Locate the cell with the specified text and output its [x, y] center coordinate. 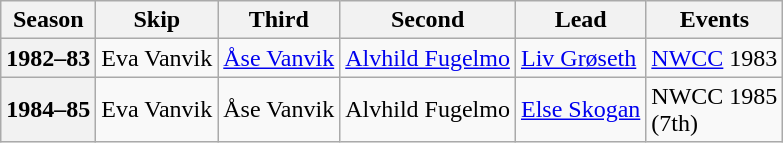
Liv Grøseth [580, 58]
Skip [157, 20]
Else Skogan [580, 110]
NWCC 1985 (7th) [714, 110]
Third [279, 20]
Events [714, 20]
Season [48, 20]
Lead [580, 20]
NWCC 1983 [714, 58]
1984–85 [48, 110]
1982–83 [48, 58]
Second [428, 20]
